Detect which cell encompasses the target text, then output its [x, y] center coordinate. 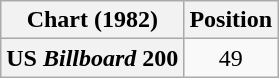
Chart (1982) [92, 20]
Position [231, 20]
US Billboard 200 [92, 58]
49 [231, 58]
